Find where the given text appears and provide that cell's center as (X, Y) coordinate. 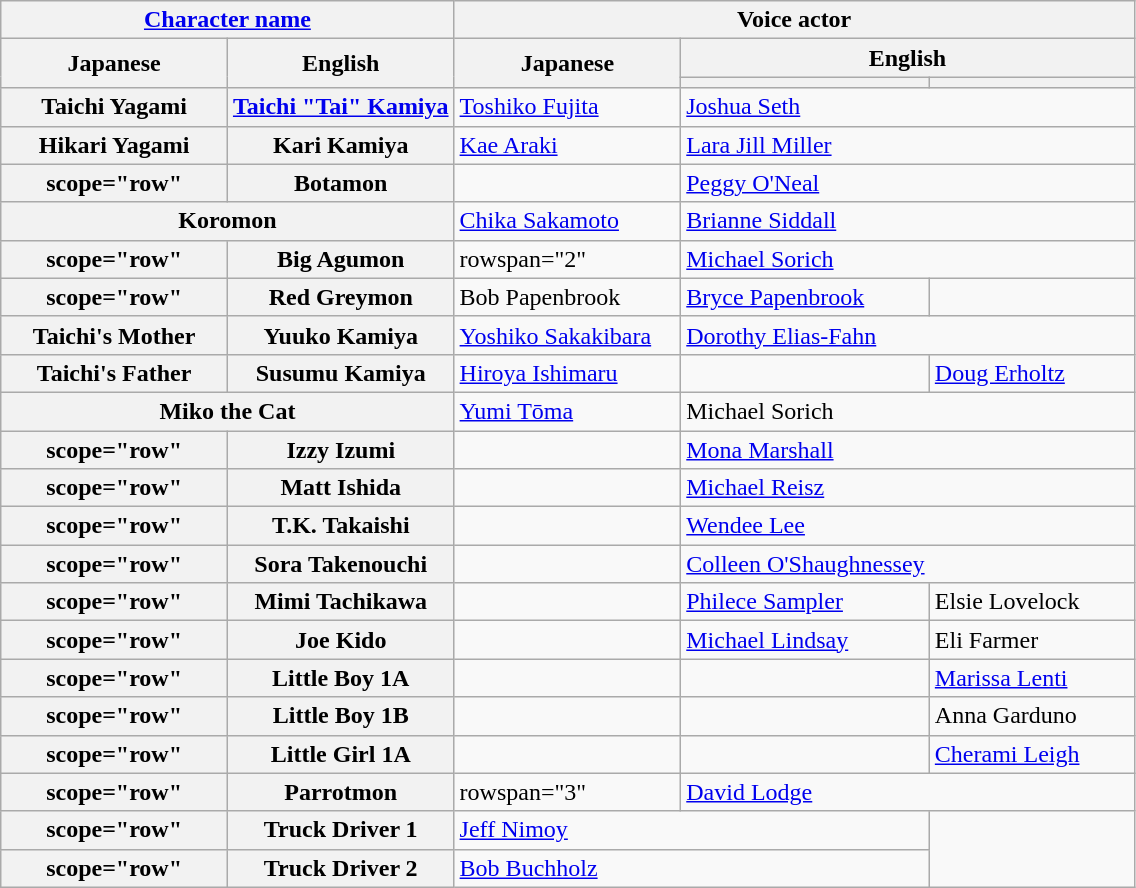
Lara Jill Miller (908, 145)
Michael Lindsay (806, 640)
Joshua Seth (908, 107)
Little Girl 1A (340, 754)
Michael Reisz (908, 488)
Marissa Lenti (1032, 678)
Colleen O'Shaughnessey (908, 564)
Yumi Tōma (568, 411)
Susumu Kamiya (340, 373)
Doug Erholtz (1032, 373)
Botamon (340, 183)
David Lodge (908, 792)
rowspan="3" (568, 792)
Taichi's Mother (114, 335)
Philece Sampler (806, 602)
Hikari Yagami (114, 145)
T.K. Takaishi (340, 526)
Taichi Yagami (114, 107)
Kae Araki (568, 145)
Kari Kamiya (340, 145)
Anna Garduno (1032, 716)
Cherami Leigh (1032, 754)
Koromon (228, 221)
Voice actor (794, 20)
Little Boy 1A (340, 678)
Peggy O'Neal (908, 183)
Yuuko Kamiya (340, 335)
Wendee Lee (908, 526)
Character name (228, 20)
Mimi Tachikawa (340, 602)
Hiroya Ishimaru (568, 373)
Chika Sakamoto (568, 221)
rowspan="2" (568, 259)
Sora Takenouchi (340, 564)
Jeff Nimoy (692, 830)
Joe Kido (340, 640)
Izzy Izumi (340, 449)
Yoshiko Sakakibara (568, 335)
Taichi "Tai" Kamiya (340, 107)
Truck Driver 2 (340, 868)
Taichi's Father (114, 373)
Big Agumon (340, 259)
Eli Farmer (1032, 640)
Mona Marshall (908, 449)
Truck Driver 1 (340, 830)
Bob Buchholz (692, 868)
Miko the Cat (228, 411)
Bryce Papenbrook (806, 297)
Parrotmon (340, 792)
Bob Papenbrook (568, 297)
Toshiko Fujita (568, 107)
Dorothy Elias-Fahn (908, 335)
Brianne Siddall (908, 221)
Red Greymon (340, 297)
Elsie Lovelock (1032, 602)
Matt Ishida (340, 488)
Little Boy 1B (340, 716)
